For the text-containing cell, return its midpoint in [x, y] coordinate format. 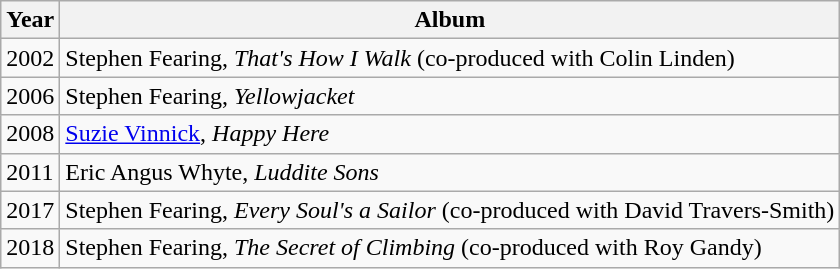
Stephen Fearing, Yellowjacket [450, 96]
Suzie Vinnick, Happy Here [450, 134]
2017 [30, 210]
Album [450, 20]
2006 [30, 96]
Year [30, 20]
Stephen Fearing, Every Soul's a Sailor (co-produced with David Travers-Smith) [450, 210]
2008 [30, 134]
Stephen Fearing, The Secret of Climbing (co-produced with Roy Gandy) [450, 248]
2018 [30, 248]
Stephen Fearing, That's How I Walk (co-produced with Colin Linden) [450, 58]
2011 [30, 172]
Eric Angus Whyte, Luddite Sons [450, 172]
2002 [30, 58]
